Identify which cell holds the provided text, then report its [X, Y] central coordinate. 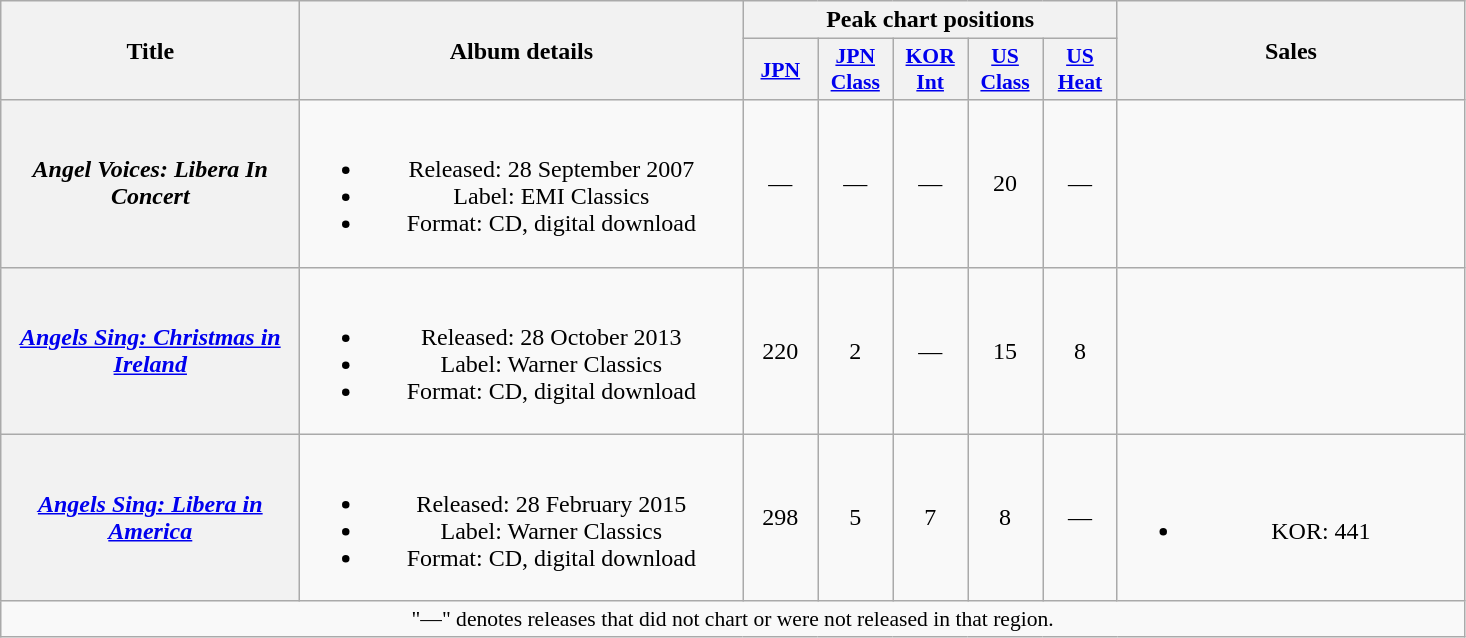
JPN Class [856, 70]
Angel Voices: Libera In Concert [150, 184]
20 [1006, 184]
298 [780, 518]
KOR Int [930, 70]
Peak chart positions [930, 20]
Sales [1290, 50]
Angels Sing: Christmas in Ireland [150, 350]
2 [856, 350]
Released: 28 October 2013Label: Warner ClassicsFormat: CD, digital download [522, 350]
Released: 28 September 2007Label: EMI ClassicsFormat: CD, digital download [522, 184]
"—" denotes releases that did not chart or were not released in that region. [733, 619]
220 [780, 350]
Title [150, 50]
Album details [522, 50]
US Heat [1080, 70]
Angels Sing: Libera in America [150, 518]
US Class [1006, 70]
5 [856, 518]
Released: 28 February 2015Label: Warner ClassicsFormat: CD, digital download [522, 518]
JPN [780, 70]
7 [930, 518]
15 [1006, 350]
KOR: 441 [1290, 518]
